Provide the (x, y) coordinate of the cell's center where the given text is located.  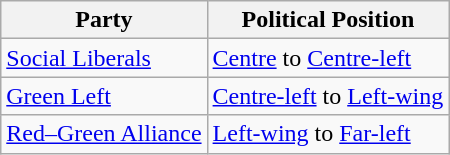
Centre to Centre-left (328, 58)
Party (104, 20)
Political Position (328, 20)
Green Left (104, 96)
Left-wing to Far-left (328, 134)
Social Liberals (104, 58)
Centre-left to Left-wing (328, 96)
Red–Green Alliance (104, 134)
